Capture the cell that displays the provided text and extract its (X, Y) central coordinate. 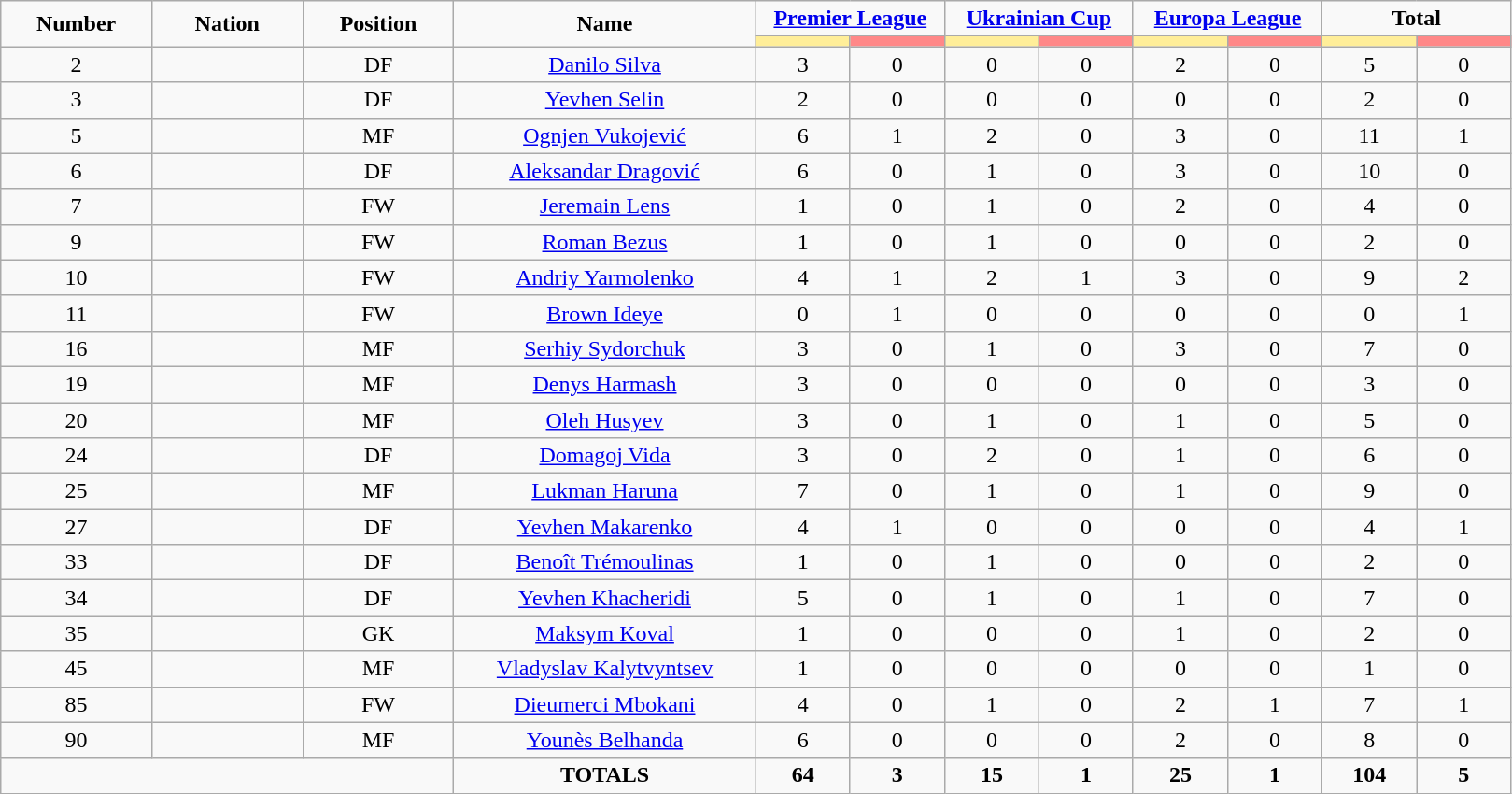
Position (378, 24)
33 (77, 562)
Serhiy Sydorchuk (605, 348)
Ognjen Vukojević (605, 135)
Yevhen Khacheridi (605, 598)
Vladyslav Kalytvyntsev (605, 669)
Yevhen Selin (605, 100)
Roman Bezus (605, 242)
Denys Harmash (605, 384)
Benoît Trémoulinas (605, 562)
35 (77, 633)
GK (378, 633)
Number (77, 24)
Maksym Koval (605, 633)
16 (77, 348)
Jeremain Lens (605, 206)
Name (605, 24)
Ukrainian Cup (1039, 19)
Brown Ideye (605, 313)
Total (1417, 19)
15 (992, 775)
27 (77, 527)
104 (1369, 775)
Younès Belhanda (605, 740)
64 (803, 775)
90 (77, 740)
Danilo Silva (605, 64)
19 (77, 384)
45 (77, 669)
Andriy Yarmolenko (605, 277)
Lukman Haruna (605, 491)
Oleh Husyev (605, 419)
Aleksandar Dragović (605, 171)
Dieumerci Mbokani (605, 704)
85 (77, 704)
Yevhen Makarenko (605, 527)
Domagoj Vida (605, 456)
24 (77, 456)
TOTALS (605, 775)
Nation (227, 24)
Premier League (850, 19)
8 (1369, 740)
20 (77, 419)
34 (77, 598)
Europa League (1227, 19)
